Output the [X, Y] coordinate of the center of the cell containing the given text.  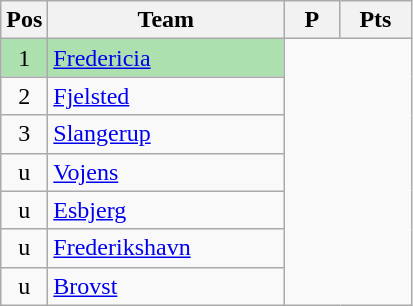
Slangerup [166, 134]
3 [24, 134]
Pos [24, 20]
Vojens [166, 172]
Team [166, 20]
2 [24, 96]
Fjelsted [166, 96]
Frederikshavn [166, 248]
1 [24, 58]
Fredericia [166, 58]
P [312, 20]
Esbjerg [166, 210]
Pts [376, 20]
Brovst [166, 286]
